Return (X, Y) of the center of cell containing provided text 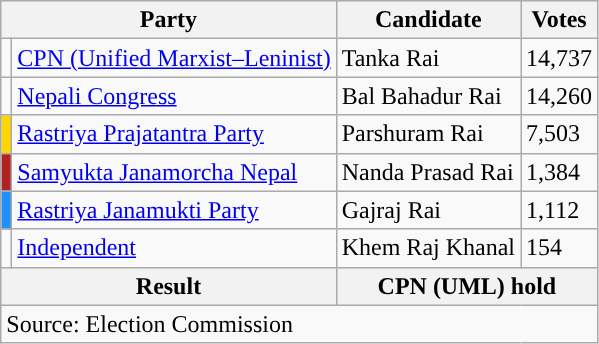
14,260 (560, 96)
Khem Raj Khanal (428, 248)
Parshuram Rai (428, 134)
14,737 (560, 58)
7,503 (560, 134)
Party (168, 20)
Result (168, 286)
Samyukta Janamorcha Nepal (174, 172)
Rastriya Janamukti Party (174, 210)
Votes (560, 20)
CPN (Unified Marxist–Leninist) (174, 58)
1,112 (560, 210)
1,384 (560, 172)
Bal Bahadur Rai (428, 96)
Tanka Rai (428, 58)
Candidate (428, 20)
Gajraj Rai (428, 210)
Nepali Congress (174, 96)
Independent (174, 248)
Source: Election Commission (300, 324)
Nanda Prasad Rai (428, 172)
Rastriya Prajatantra Party (174, 134)
CPN (UML) hold (466, 286)
154 (560, 248)
